Scan for the cell matching the given text and deliver its (X, Y) coordinate at center. 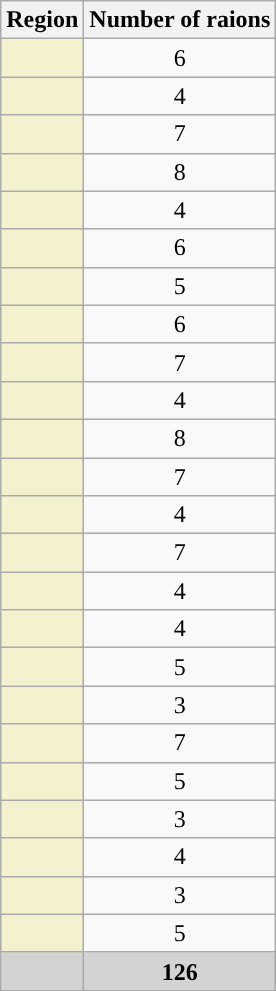
Number of raions (180, 20)
126 (180, 971)
Region (42, 20)
